Capture the cell that displays the provided text and extract its (x, y) central coordinate. 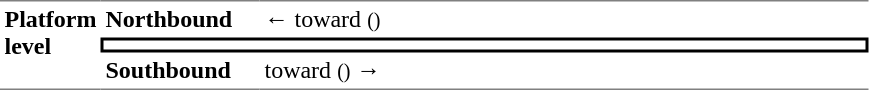
Platform level (50, 45)
Southbound (180, 71)
Northbound (180, 19)
← toward () (564, 19)
toward () → (564, 71)
